Capture the cell that displays the provided text and extract its [x, y] central coordinate. 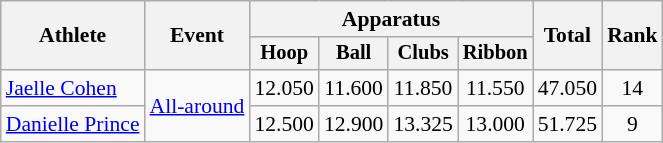
Ball [354, 54]
51.725 [568, 124]
11.550 [496, 88]
14 [632, 88]
Jaelle Cohen [73, 88]
11.850 [422, 88]
13.325 [422, 124]
Apparatus [390, 19]
12.900 [354, 124]
Event [198, 36]
Ribbon [496, 54]
Danielle Prince [73, 124]
9 [632, 124]
12.050 [284, 88]
Hoop [284, 54]
12.500 [284, 124]
13.000 [496, 124]
All-around [198, 106]
Total [568, 36]
Clubs [422, 54]
Athlete [73, 36]
47.050 [568, 88]
Rank [632, 36]
11.600 [354, 88]
